Locate the cell with the specified text and output its (X, Y) center coordinate. 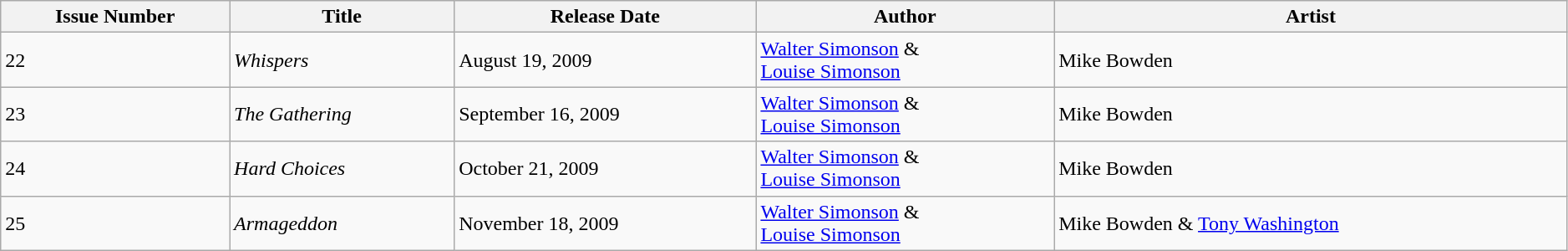
Release Date (605, 17)
Armageddon (343, 223)
23 (115, 114)
Whispers (343, 60)
The Gathering (343, 114)
October 21, 2009 (605, 169)
24 (115, 169)
August 19, 2009 (605, 60)
November 18, 2009 (605, 223)
Author (906, 17)
25 (115, 223)
September 16, 2009 (605, 114)
22 (115, 60)
Hard Choices (343, 169)
Issue Number (115, 17)
Title (343, 17)
Mike Bowden & Tony Washington (1312, 223)
Artist (1312, 17)
